Identify which cell holds the provided text, then report its [X, Y] central coordinate. 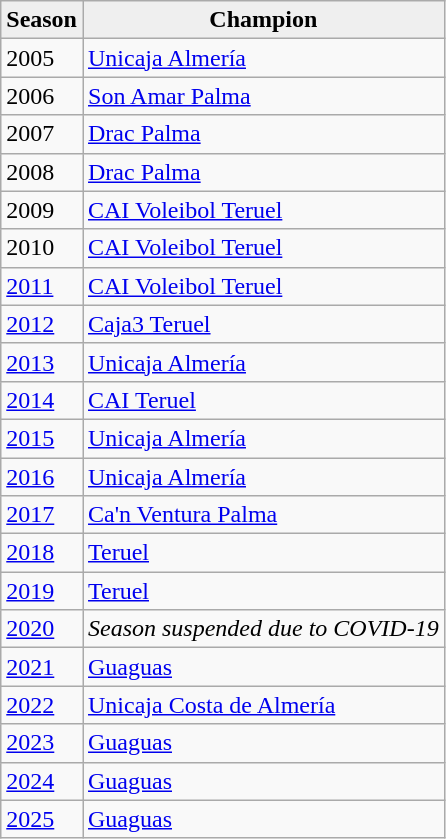
Season [42, 20]
2021 [42, 667]
2024 [42, 781]
2008 [42, 172]
2018 [42, 553]
2014 [42, 400]
2011 [42, 286]
2015 [42, 438]
2020 [42, 629]
2012 [42, 324]
2025 [42, 819]
Season suspended due to COVID-19 [263, 629]
2017 [42, 515]
2013 [42, 362]
2005 [42, 58]
2010 [42, 248]
Unicaja Costa de Almería [263, 705]
2022 [42, 705]
2009 [42, 210]
Champion [263, 20]
2023 [42, 743]
2007 [42, 134]
Caja3 Teruel [263, 324]
2019 [42, 591]
CAI Teruel [263, 400]
Son Amar Palma [263, 96]
2006 [42, 96]
2016 [42, 477]
Ca'n Ventura Palma [263, 515]
